Extract the (X, Y) coordinate from the center of the cell holding the provided text.  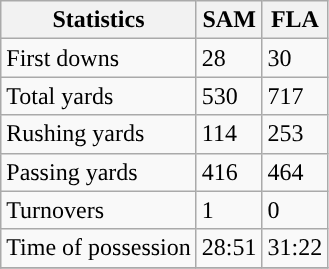
Time of possession (99, 248)
Passing yards (99, 172)
FLA (295, 20)
1 (229, 210)
Total yards (99, 96)
464 (295, 172)
114 (229, 134)
30 (295, 58)
28:51 (229, 248)
0 (295, 210)
Turnovers (99, 210)
SAM (229, 20)
28 (229, 58)
253 (295, 134)
Rushing yards (99, 134)
Statistics (99, 20)
First downs (99, 58)
31:22 (295, 248)
717 (295, 96)
416 (229, 172)
530 (229, 96)
